Capture the cell that displays the provided text and extract its (x, y) central coordinate. 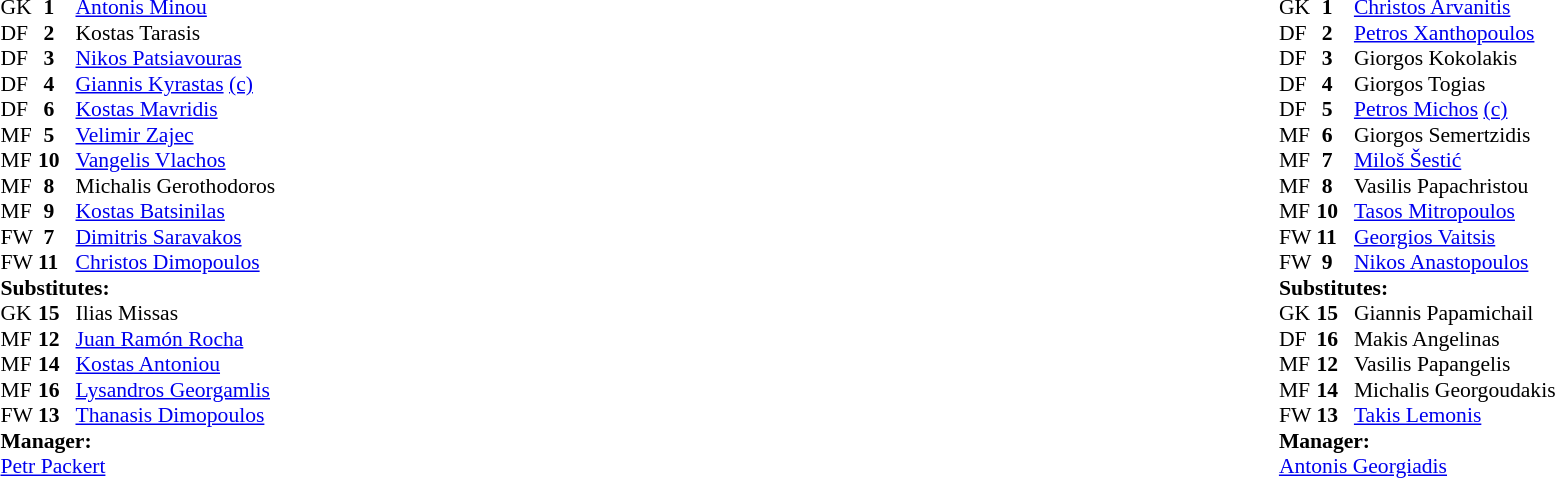
Thanasis Dimopoulos (176, 415)
Lysandros Georgamlis (176, 390)
Christos Dimopoulos (176, 263)
Ilias Missas (176, 313)
Giannis Kyrastas (c) (176, 84)
Substitutes: (138, 288)
Kostas Tarasis (176, 33)
Michalis Gerothodoros (176, 186)
Kostas Antoniou (176, 365)
Nikos Patsiavouras (176, 59)
Vangelis Vlachos (176, 161)
Dimitris Saravakos (176, 237)
Juan Ramón Rocha (176, 339)
Manager: (138, 441)
Kostas Mavridis (176, 109)
Kostas Batsinilas (176, 211)
Velimir Zajec (176, 135)
